Return [X, Y] of the center of cell containing provided text 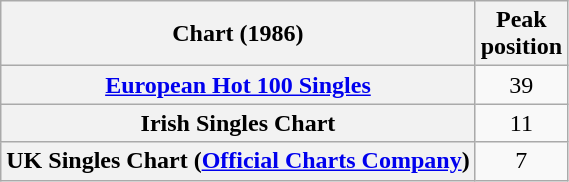
Peakposition [521, 34]
Chart (1986) [238, 34]
European Hot 100 Singles [238, 85]
11 [521, 123]
7 [521, 161]
UK Singles Chart (Official Charts Company) [238, 161]
39 [521, 85]
Irish Singles Chart [238, 123]
